Find where the given text appears and provide that cell's center as (x, y) coordinate. 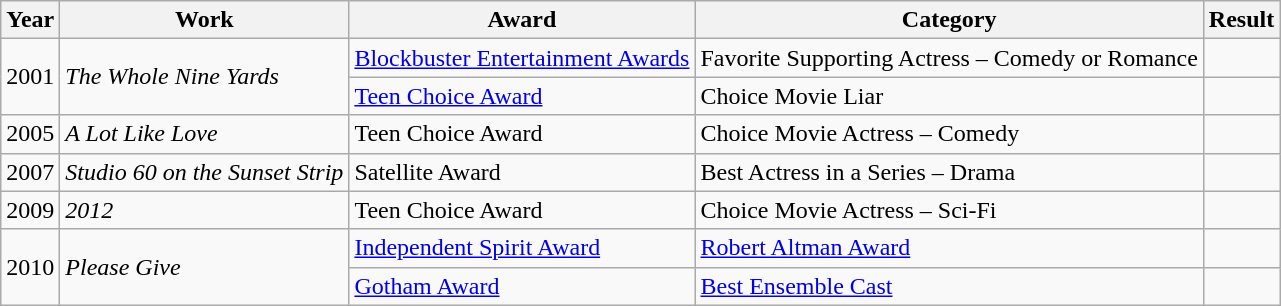
Work (204, 20)
Choice Movie Actress – Sci-Fi (949, 210)
Year (30, 20)
2005 (30, 134)
Studio 60 on the Sunset Strip (204, 172)
Best Actress in a Series – Drama (949, 172)
Independent Spirit Award (522, 248)
2009 (30, 210)
Favorite Supporting Actress – Comedy or Romance (949, 58)
Result (1241, 20)
2007 (30, 172)
Satellite Award (522, 172)
A Lot Like Love (204, 134)
Best Ensemble Cast (949, 286)
Please Give (204, 267)
Robert Altman Award (949, 248)
Award (522, 20)
2010 (30, 267)
Gotham Award (522, 286)
Blockbuster Entertainment Awards (522, 58)
The Whole Nine Yards (204, 77)
Choice Movie Actress – Comedy (949, 134)
2012 (204, 210)
Category (949, 20)
Choice Movie Liar (949, 96)
2001 (30, 77)
